For the text-containing cell, return its midpoint in [x, y] coordinate format. 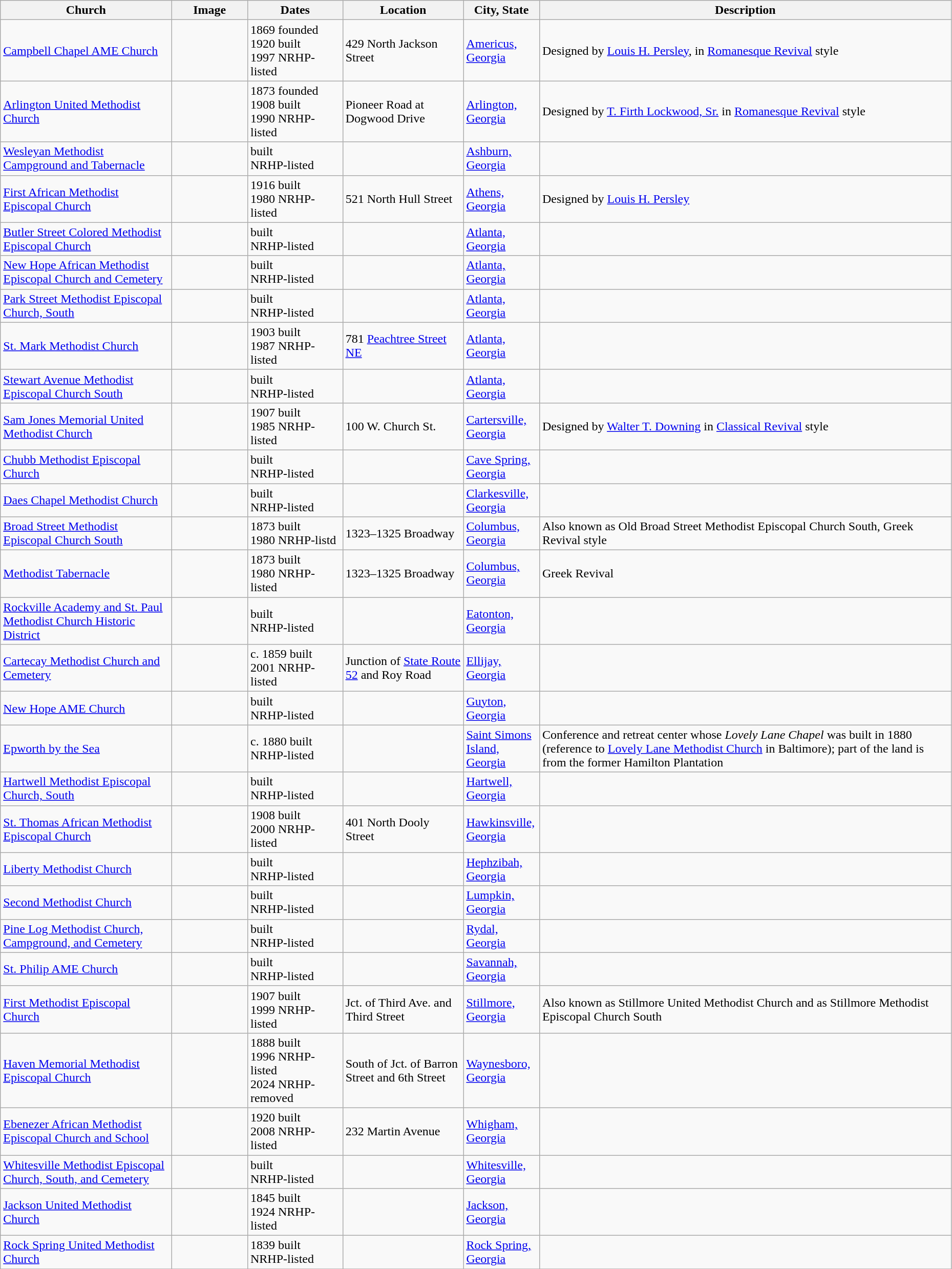
Dates [295, 10]
Americus, Georgia [502, 50]
Campbell Chapel AME Church [86, 50]
Athens, Georgia [502, 199]
Ellijay, Georgia [502, 668]
1869 founded1920 built1997 NRHP-listed [295, 50]
Daes Chapel Methodist Church [86, 500]
Jackson, Georgia [502, 1212]
Haven Memorial Methodist Episcopal Church [86, 1070]
Designed by Louis H. Persley, in Romanesque Revival style [745, 50]
1845 built1924 NRHP-listed [295, 1212]
Cartecay Methodist Church and Cemetery [86, 668]
Jackson United Methodist Church [86, 1212]
401 North Dooly Street [403, 829]
521 North Hull Street [403, 199]
Junction of State Route 52 and Roy Road [403, 668]
New Hope African Methodist Episcopal Church and Cemetery [86, 273]
City, State [502, 10]
1907 built1985 NRHP-listed [295, 426]
Image [210, 10]
Arlington United Methodist Church [86, 112]
Whigham, Georgia [502, 1131]
781 Peachtree Street NE [403, 346]
c. 1880 builtNRHP-listed [295, 748]
First Methodist Episcopal Church [86, 1009]
Rock Spring United Methodist Church [86, 1252]
Stillmore, Georgia [502, 1009]
New Hope AME Church [86, 708]
Park Street Methodist Episcopal Church, South [86, 305]
Epworth by the Sea [86, 748]
Cartersville, Georgia [502, 426]
Rockville Academy and St. Paul Methodist Church Historic District [86, 621]
1907 built1999 NRHP-listed [295, 1009]
Guyton, Georgia [502, 708]
Arlington, Georgia [502, 112]
Broad Street Methodist Episcopal Church South [86, 534]
Butler Street Colored Methodist Episcopal Church [86, 239]
St. Thomas African Methodist Episcopal Church [86, 829]
Whitesville, Georgia [502, 1171]
232 Martin Avenue [403, 1131]
builtNRHP-listed [295, 159]
Second Methodist Church [86, 903]
Waynesboro, Georgia [502, 1070]
Sam Jones Memorial United Methodist Church [86, 426]
Ebenezer African Methodist Episcopal Church and School [86, 1131]
1916 built1980 NRHP-listed [295, 199]
Rock Spring, Georgia [502, 1252]
Hartwell Methodist Episcopal Church, South [86, 789]
Designed by Walter T. Downing in Classical Revival style [745, 426]
1908 built2000 NRHP-listed [295, 829]
Designed by Louis H. Persley [745, 199]
1920 built2008 NRHP-listed [295, 1131]
Lumpkin, Georgia [502, 903]
Greek Revival [745, 574]
Rydal, Georgia [502, 935]
1873 founded1908 built1990 NRHP-listed [295, 112]
Ashburn, Georgia [502, 159]
Eatonton, Georgia [502, 621]
1903 built1987 NRHP-listed [295, 346]
Also known as Stillmore United Methodist Church and as Stillmore Methodist Episcopal Church South [745, 1009]
Methodist Tabernacle [86, 574]
Wesleyan Methodist Campground and Tabernacle [86, 159]
Saint Simons Island, Georgia [502, 748]
St. Philip AME Church [86, 969]
Pioneer Road at Dogwood Drive [403, 112]
Whitesville Methodist Episcopal Church, South, and Cemetery [86, 1171]
1839 built NRHP-listed [295, 1252]
1873 built1980 NRHP-listd [295, 534]
c. 1859 built2001 NRHP-listed [295, 668]
Location [403, 10]
Designed by T. Firth Lockwood, Sr. in Romanesque Revival style [745, 112]
South of Jct. of Barron Street and 6th Street [403, 1070]
Liberty Methodist Church [86, 869]
Hephzibah, Georgia [502, 869]
Clarkesville, Georgia [502, 500]
Description [745, 10]
First African Methodist Episcopal Church [86, 199]
Pine Log Methodist Church, Campground, and Cemetery [86, 935]
Hawkinsville, Georgia [502, 829]
Also known as Old Broad Street Methodist Episcopal Church South, Greek Revival style [745, 534]
Hartwell, Georgia [502, 789]
429 North Jackson Street [403, 50]
Savannah, Georgia [502, 969]
St. Mark Methodist Church [86, 346]
1873 built1980 NRHP-listed [295, 574]
1888 built1996 NRHP-listed2024 NRHP-removed [295, 1070]
Church [86, 10]
Cave Spring, Georgia [502, 466]
Stewart Avenue Methodist Episcopal Church South [86, 386]
Jct. of Third Ave. and Third Street [403, 1009]
Chubb Methodist Episcopal Church [86, 466]
100 W. Church St. [403, 426]
